Pinpoint the cell where the given text exists, returning its (X, Y) midpoint coordinate. 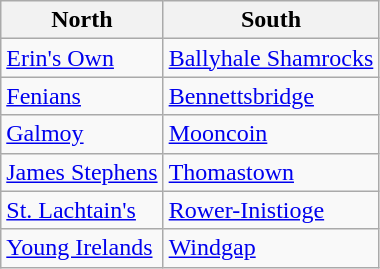
Mooncoin (271, 134)
Galmoy (82, 134)
Ballyhale Shamrocks (271, 58)
Thomastown (271, 172)
Erin's Own (82, 58)
Fenians (82, 96)
St. Lachtain's (82, 210)
North (82, 20)
Bennettsbridge (271, 96)
Windgap (271, 248)
James Stephens (82, 172)
South (271, 20)
Rower-Inistioge (271, 210)
Young Irelands (82, 248)
